For the text-containing cell, return its midpoint in (x, y) coordinate format. 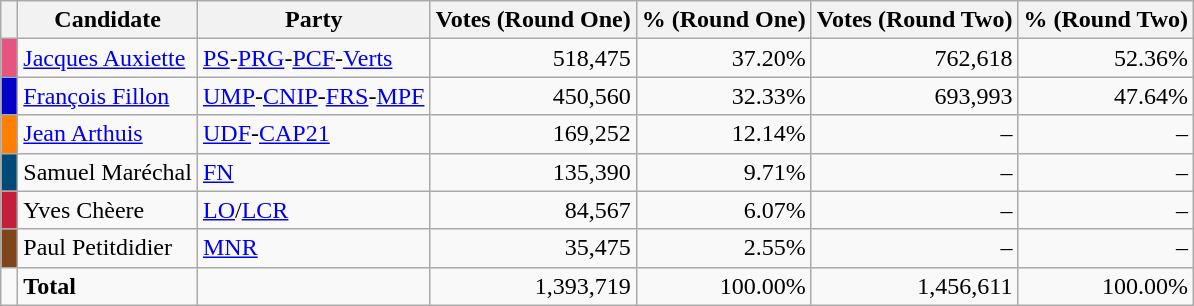
1,456,611 (914, 286)
35,475 (533, 248)
169,252 (533, 134)
PS-PRG-PCF-Verts (313, 58)
135,390 (533, 172)
450,560 (533, 96)
% (Round Two) (1106, 20)
47.64% (1106, 96)
84,567 (533, 210)
Votes (Round One) (533, 20)
693,993 (914, 96)
12.14% (724, 134)
UMP-CNIP-FRS-MPF (313, 96)
Samuel Maréchal (108, 172)
52.36% (1106, 58)
LO/LCR (313, 210)
Jacques Auxiette (108, 58)
1,393,719 (533, 286)
Yves Chèere (108, 210)
UDF-CAP21 (313, 134)
518,475 (533, 58)
2.55% (724, 248)
Party (313, 20)
MNR (313, 248)
Votes (Round Two) (914, 20)
6.07% (724, 210)
FN (313, 172)
9.71% (724, 172)
37.20% (724, 58)
Paul Petitdidier (108, 248)
762,618 (914, 58)
% (Round One) (724, 20)
32.33% (724, 96)
Total (108, 286)
Jean Arthuis (108, 134)
Candidate (108, 20)
François Fillon (108, 96)
